Pinpoint the cell where the given text exists, returning its (X, Y) midpoint coordinate. 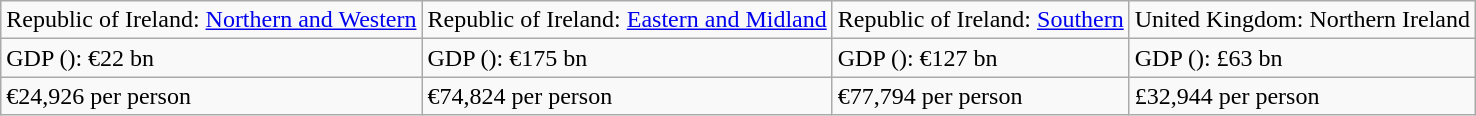
Republic of Ireland: Northern and Western (212, 20)
Republic of Ireland: Southern (980, 20)
€77,794 per person (980, 96)
GDP (): €127 bn (980, 58)
£32,944 per person (1302, 96)
Republic of Ireland: Eastern and Midland (627, 20)
GDP (): €175 bn (627, 58)
€24,926 per person (212, 96)
€74,824 per person (627, 96)
GDP (): €22 bn (212, 58)
GDP (): £63 bn (1302, 58)
United Kingdom: Northern Ireland (1302, 20)
